For the text-containing cell, return its midpoint in [x, y] coordinate format. 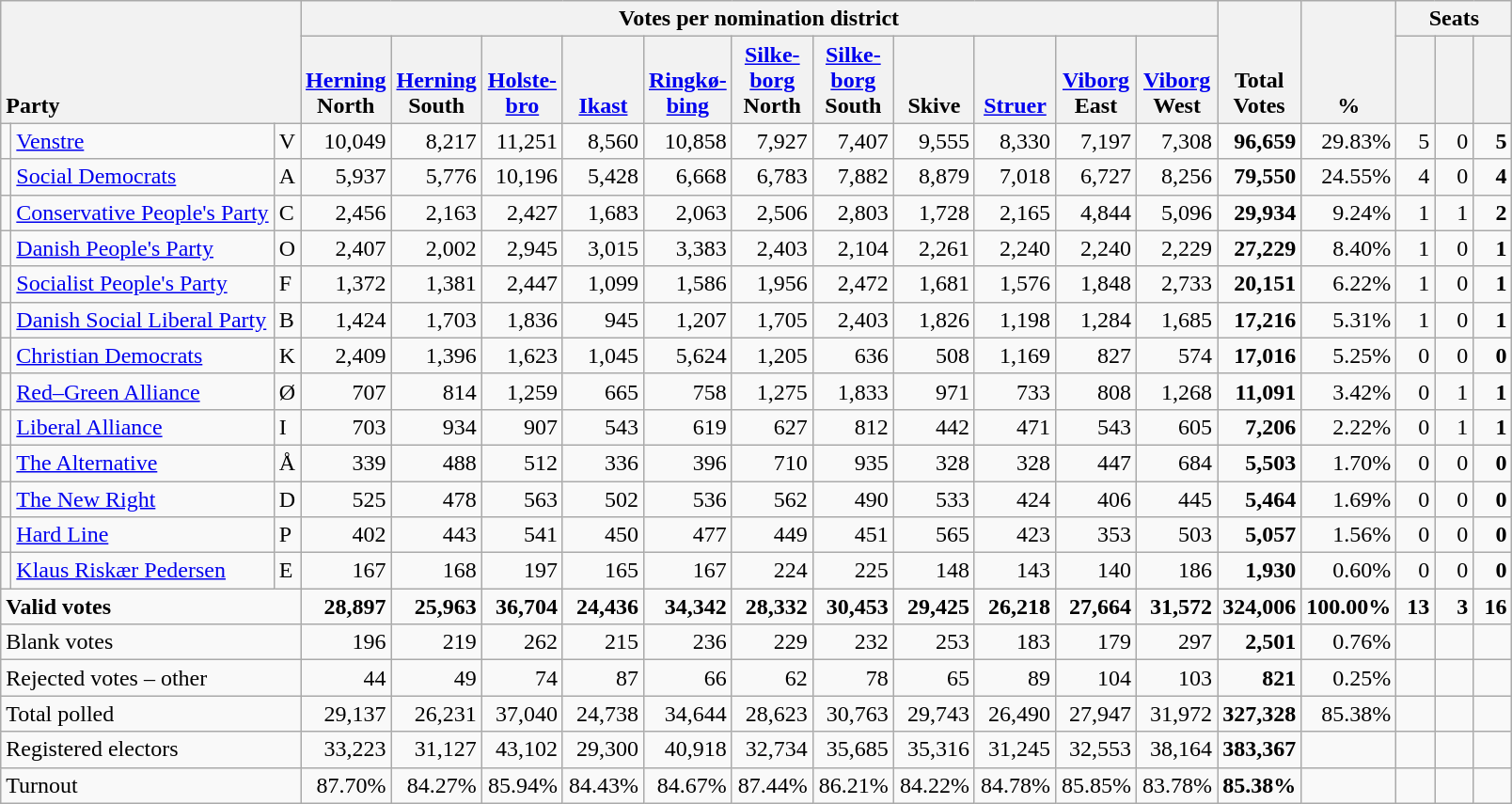
7,927 [772, 141]
26,218 [1015, 607]
424 [1015, 499]
1,705 [772, 320]
10,196 [522, 177]
35,685 [853, 749]
8,256 [1177, 177]
26,231 [436, 714]
186 [1177, 571]
79,550 [1260, 177]
17,016 [1260, 355]
Votes per nomination district [760, 19]
5,937 [346, 177]
2,501 [1260, 642]
32,734 [772, 749]
1,268 [1177, 391]
1,836 [522, 320]
2,803 [853, 213]
5,503 [1260, 463]
1,169 [1015, 355]
13 [1416, 607]
37,040 [522, 714]
605 [1177, 427]
1,956 [772, 284]
5,464 [1260, 499]
1,198 [1015, 320]
1,284 [1095, 320]
0.76% [1348, 642]
224 [772, 571]
78 [853, 678]
488 [436, 463]
85.94% [522, 785]
K [287, 355]
619 [687, 427]
758 [687, 391]
183 [1015, 642]
215 [603, 642]
5,776 [436, 177]
31,572 [1177, 607]
31,127 [436, 749]
34,644 [687, 714]
Total polled [150, 714]
66 [687, 678]
A [287, 177]
478 [436, 499]
40,918 [687, 749]
971 [934, 391]
87 [603, 678]
5,057 [1260, 535]
86.21% [853, 785]
1,623 [522, 355]
84.67% [687, 785]
29,300 [603, 749]
934 [436, 427]
1,703 [436, 320]
406 [1095, 499]
490 [853, 499]
508 [934, 355]
74 [522, 678]
684 [1177, 463]
827 [1095, 355]
814 [436, 391]
1,848 [1095, 284]
165 [603, 571]
262 [522, 642]
The Alternative [143, 463]
84.22% [934, 785]
353 [1095, 535]
2,506 [772, 213]
140 [1095, 571]
236 [687, 642]
Ikast [603, 80]
2,165 [1015, 213]
Viborg East [1095, 80]
168 [436, 571]
935 [853, 463]
3 [1454, 607]
503 [1177, 535]
25,963 [436, 607]
I [287, 427]
49 [436, 678]
28,623 [772, 714]
31,245 [1015, 749]
Venstre [143, 141]
2,261 [934, 248]
2,456 [346, 213]
7,407 [853, 141]
% [1348, 62]
1.56% [1348, 535]
Christian Democrats [143, 355]
Danish Social Liberal Party [143, 320]
707 [346, 391]
451 [853, 535]
Party [150, 62]
84.43% [603, 785]
297 [1177, 642]
502 [603, 499]
10,049 [346, 141]
8,560 [603, 141]
2,163 [436, 213]
565 [934, 535]
2,427 [522, 213]
477 [687, 535]
536 [687, 499]
28,897 [346, 607]
232 [853, 642]
84.78% [1015, 785]
8.40% [1348, 248]
2,945 [522, 248]
324,006 [1260, 607]
38,164 [1177, 749]
E [287, 571]
541 [522, 535]
D [287, 499]
907 [522, 427]
87.70% [346, 785]
229 [772, 642]
Viborg West [1177, 80]
512 [522, 463]
1,424 [346, 320]
Klaus Riskær Pedersen [143, 571]
85.85% [1095, 785]
Struer [1015, 80]
447 [1095, 463]
5.31% [1348, 320]
35,316 [934, 749]
1,681 [934, 284]
1,207 [687, 320]
83.78% [1177, 785]
24.55% [1348, 177]
Turnout [150, 785]
Seats [1454, 19]
3,015 [603, 248]
945 [603, 320]
Herning South [436, 80]
30,453 [853, 607]
450 [603, 535]
2,407 [346, 248]
Å [287, 463]
2,472 [853, 284]
28,332 [772, 607]
27,947 [1095, 714]
3,383 [687, 248]
29,137 [346, 714]
104 [1095, 678]
710 [772, 463]
0.60% [1348, 571]
29,934 [1260, 213]
6.22% [1348, 284]
Valid votes [150, 607]
1,826 [934, 320]
6,783 [772, 177]
29,425 [934, 607]
665 [603, 391]
Red–Green Alliance [143, 391]
24,436 [603, 607]
65 [934, 678]
87.44% [772, 785]
196 [346, 642]
17,216 [1260, 320]
5,624 [687, 355]
253 [934, 642]
2,229 [1177, 248]
29,743 [934, 714]
2.22% [1348, 427]
2,733 [1177, 284]
525 [346, 499]
1,205 [772, 355]
1,381 [436, 284]
821 [1260, 678]
Total Votes [1260, 62]
27,664 [1095, 607]
442 [934, 427]
Skive [934, 80]
31,972 [1177, 714]
1,685 [1177, 320]
533 [934, 499]
1,586 [687, 284]
1,930 [1260, 571]
219 [436, 642]
2 [1493, 213]
C [287, 213]
9,555 [934, 141]
1,833 [853, 391]
62 [772, 678]
2,447 [522, 284]
10,858 [687, 141]
96,659 [1260, 141]
Holste- bro [522, 80]
44 [346, 678]
27,229 [1260, 248]
V [287, 141]
5,096 [1177, 213]
Social Democrats [143, 177]
20,151 [1260, 284]
11,251 [522, 141]
445 [1177, 499]
2,002 [436, 248]
7,018 [1015, 177]
103 [1177, 678]
5.25% [1348, 355]
574 [1177, 355]
5,428 [603, 177]
1.70% [1348, 463]
449 [772, 535]
197 [522, 571]
1,259 [522, 391]
89 [1015, 678]
3.42% [1348, 391]
1,683 [603, 213]
1,396 [436, 355]
808 [1095, 391]
327,328 [1260, 714]
143 [1015, 571]
336 [603, 463]
7,197 [1095, 141]
43,102 [522, 749]
383,367 [1260, 749]
Registered electors [150, 749]
225 [853, 571]
148 [934, 571]
B [287, 320]
30,763 [853, 714]
O [287, 248]
1,275 [772, 391]
1.69% [1348, 499]
Herning North [346, 80]
627 [772, 427]
812 [853, 427]
563 [522, 499]
8,330 [1015, 141]
1,045 [603, 355]
423 [1015, 535]
2,409 [346, 355]
11,091 [1260, 391]
F [287, 284]
33,223 [346, 749]
P [287, 535]
7,308 [1177, 141]
636 [853, 355]
2,104 [853, 248]
402 [346, 535]
6,668 [687, 177]
179 [1095, 642]
562 [772, 499]
Hard Line [143, 535]
Socialist People's Party [143, 284]
9.24% [1348, 213]
36,704 [522, 607]
Blank votes [150, 642]
Liberal Alliance [143, 427]
1,728 [934, 213]
Silke- borg North [772, 80]
733 [1015, 391]
339 [346, 463]
Silke- borg South [853, 80]
29.83% [1348, 141]
The New Right [143, 499]
7,206 [1260, 427]
8,879 [934, 177]
34,342 [687, 607]
Conservative People's Party [143, 213]
7,882 [853, 177]
24,738 [603, 714]
471 [1015, 427]
100.00% [1348, 607]
16 [1493, 607]
Rejected votes – other [150, 678]
Ø [287, 391]
6,727 [1095, 177]
8,217 [436, 141]
0.25% [1348, 678]
Danish People's Party [143, 248]
703 [346, 427]
1,576 [1015, 284]
4,844 [1095, 213]
443 [436, 535]
84.27% [436, 785]
396 [687, 463]
26,490 [1015, 714]
1,099 [603, 284]
1,372 [346, 284]
2,063 [687, 213]
Ringkø- bing [687, 80]
32,553 [1095, 749]
